Capture the cell that displays the provided text and extract its (x, y) central coordinate. 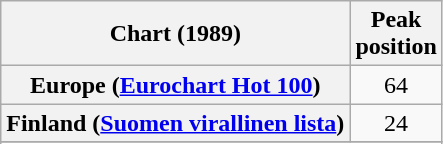
Europe (Eurochart Hot 100) (176, 85)
Chart (1989) (176, 34)
64 (396, 85)
24 (396, 123)
Peakposition (396, 34)
Finland (Suomen virallinen lista) (176, 123)
